Output the [x, y] coordinate of the center of the cell containing the given text.  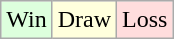
Win [26, 20]
Draw [84, 20]
Loss [145, 20]
